Pinpoint the cell where the given text exists, returning its [X, Y] midpoint coordinate. 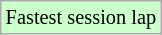
Fastest session lap [81, 17]
